Output the (X, Y) coordinate of the center of the cell containing the given text.  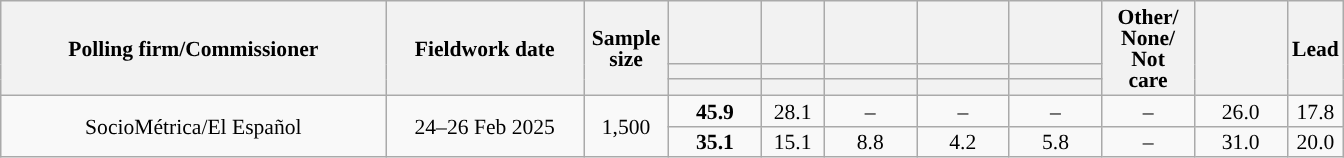
26.0 (1240, 110)
Polling firm/Commissioner (194, 48)
15.1 (792, 142)
4.2 (962, 142)
SocioMétrica/El Español (194, 126)
8.8 (870, 142)
20.0 (1316, 142)
5.8 (1056, 142)
17.8 (1316, 110)
45.9 (716, 110)
Sample size (626, 48)
Fieldwork date (485, 48)
Other/None/Notcare (1148, 48)
1,500 (626, 126)
35.1 (716, 142)
Lead (1316, 48)
28.1 (792, 110)
24–26 Feb 2025 (485, 126)
31.0 (1240, 142)
